Provide the [X, Y] coordinate of the cell's center where the given text is located.  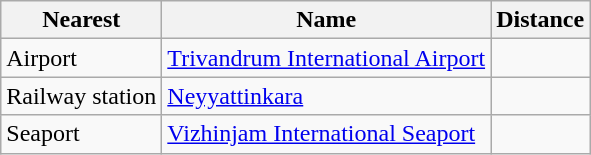
Distance [540, 20]
Name [326, 20]
Seaport [82, 134]
Neyyattinkara [326, 96]
Railway station [82, 96]
Trivandrum International Airport [326, 58]
Nearest [82, 20]
Vizhinjam International Seaport [326, 134]
Airport [82, 58]
